Locate the cell with the specified text and output its (x, y) center coordinate. 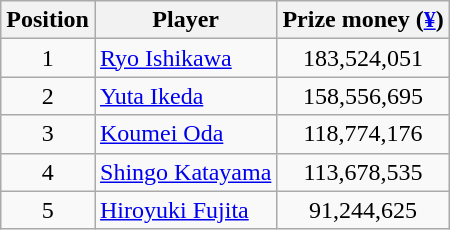
2 (48, 96)
Yuta Ikeda (185, 96)
1 (48, 58)
158,556,695 (363, 96)
3 (48, 134)
Prize money (¥) (363, 20)
113,678,535 (363, 172)
4 (48, 172)
Position (48, 20)
Koumei Oda (185, 134)
Shingo Katayama (185, 172)
118,774,176 (363, 134)
5 (48, 210)
91,244,625 (363, 210)
Hiroyuki Fujita (185, 210)
Ryo Ishikawa (185, 58)
183,524,051 (363, 58)
Player (185, 20)
